Return the (x, y) coordinate for the center point of the cell that contains the specified text.  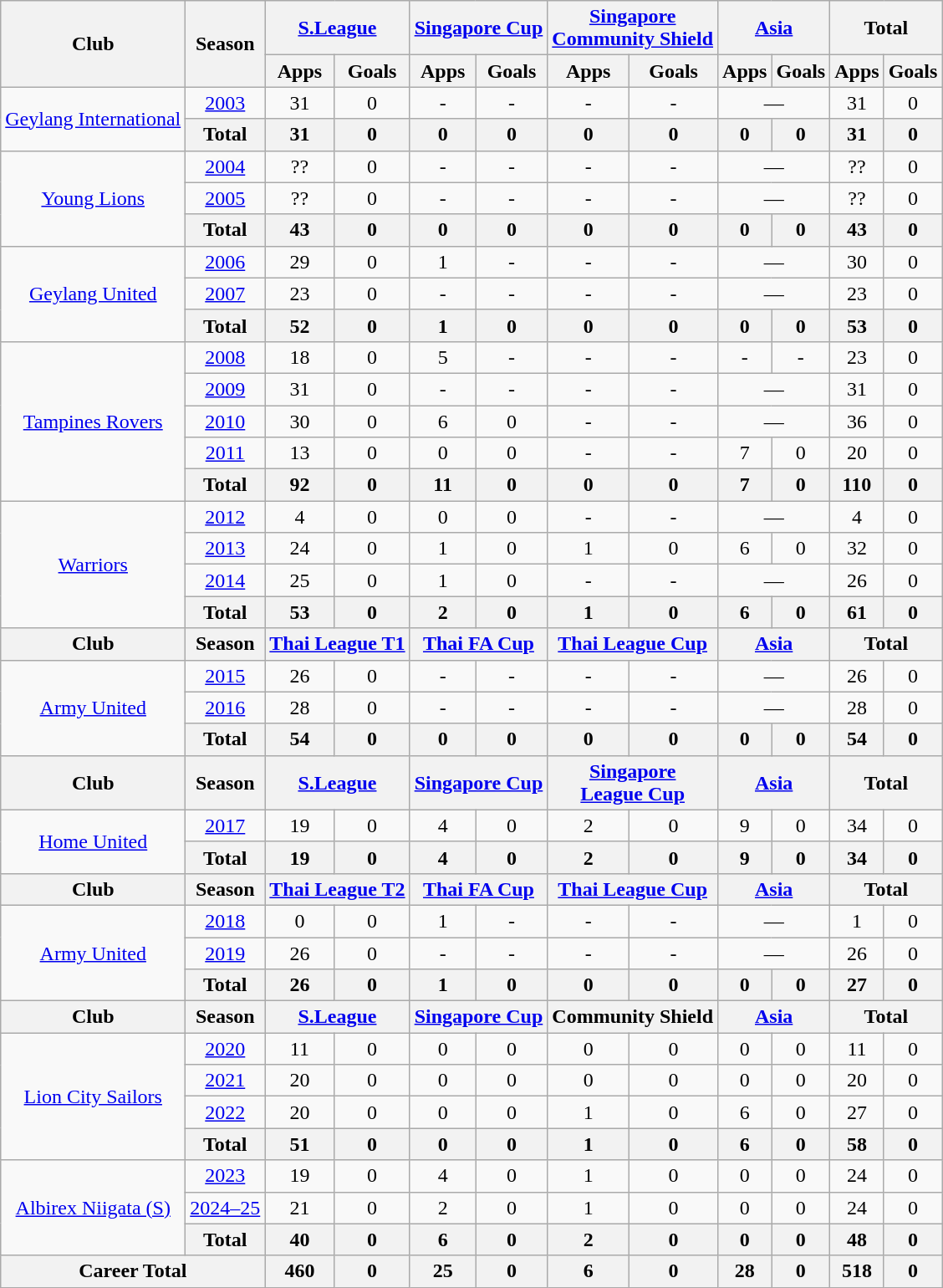
21 (299, 1208)
Thai League T1 (338, 644)
2013 (226, 549)
Geylang International (94, 119)
5 (443, 357)
2014 (226, 580)
2011 (226, 453)
61 (857, 612)
2017 (226, 825)
Home United (94, 841)
18 (299, 357)
Community Shield (633, 1017)
2009 (226, 389)
29 (299, 262)
2024–25 (226, 1208)
92 (299, 485)
2021 (226, 1081)
36 (857, 421)
Young Lions (94, 198)
2003 (226, 103)
Thai League T2 (338, 889)
2020 (226, 1049)
32 (857, 549)
2012 (226, 517)
48 (857, 1239)
2018 (226, 921)
2019 (226, 953)
2022 (226, 1112)
Warriors (94, 565)
Career Total (133, 1271)
2007 (226, 294)
40 (299, 1239)
SingaporeCommunity Shield (633, 28)
2005 (226, 198)
518 (857, 1271)
2004 (226, 166)
460 (299, 1271)
SingaporeLeague Cup (633, 783)
Tampines Rovers (94, 421)
58 (857, 1144)
Geylang United (94, 294)
13 (299, 453)
110 (857, 485)
52 (299, 325)
2023 (226, 1176)
Albirex Niigata (S) (94, 1208)
2006 (226, 262)
2016 (226, 708)
2015 (226, 676)
Lion City Sailors (94, 1096)
51 (299, 1144)
2010 (226, 421)
2008 (226, 357)
